Extract the [X, Y] coordinate from the center of the cell holding the provided text.  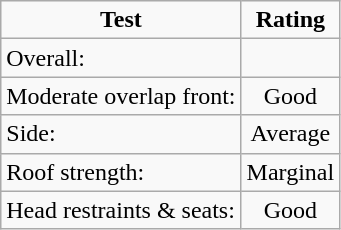
Roof strength: [121, 172]
Marginal [290, 172]
Side: [121, 134]
Average [290, 134]
Rating [290, 20]
Head restraints & seats: [121, 210]
Moderate overlap front: [121, 96]
Test [121, 20]
Overall: [121, 58]
